Search for the cell housing the specified text and yield its [X, Y] center coordinate. 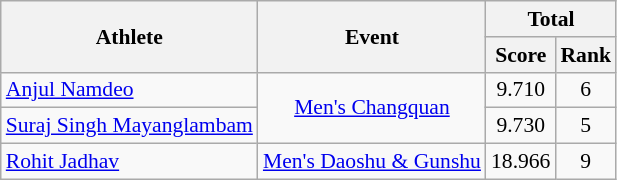
9.730 [520, 126]
5 [586, 126]
18.966 [520, 162]
Athlete [130, 36]
Anjul Namdeo [130, 90]
9.710 [520, 90]
6 [586, 90]
9 [586, 162]
Men's Daoshu & Gunshu [372, 162]
Suraj Singh Mayanglambam [130, 126]
Rohit Jadhav [130, 162]
Men's Changquan [372, 108]
Total [551, 19]
Rank [586, 55]
Event [372, 36]
Score [520, 55]
